Capture the cell that displays the provided text and extract its (x, y) central coordinate. 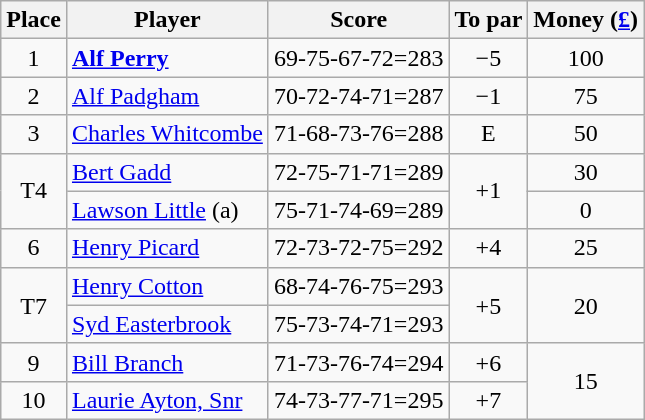
Syd Easterbrook (167, 324)
68-74-76-75=293 (358, 286)
74-73-77-71=295 (358, 400)
30 (586, 172)
Laurie Ayton, Snr (167, 400)
1 (34, 58)
70-72-74-71=287 (358, 96)
T4 (34, 191)
Bert Gadd (167, 172)
25 (586, 248)
71-68-73-76=288 (358, 134)
Henry Picard (167, 248)
Player (167, 20)
Score (358, 20)
100 (586, 58)
T7 (34, 305)
Place (34, 20)
Bill Branch (167, 362)
Henry Cotton (167, 286)
0 (586, 210)
10 (34, 400)
75-71-74-69=289 (358, 210)
75 (586, 96)
Lawson Little (a) (167, 210)
50 (586, 134)
15 (586, 381)
To par (488, 20)
3 (34, 134)
+7 (488, 400)
72-75-71-71=289 (358, 172)
E (488, 134)
+6 (488, 362)
Alf Perry (167, 58)
20 (586, 305)
−5 (488, 58)
+4 (488, 248)
−1 (488, 96)
+1 (488, 191)
Money (£) (586, 20)
6 (34, 248)
75-73-74-71=293 (358, 324)
Charles Whitcombe (167, 134)
72-73-72-75=292 (358, 248)
71-73-76-74=294 (358, 362)
Alf Padgham (167, 96)
+5 (488, 305)
69-75-67-72=283 (358, 58)
9 (34, 362)
2 (34, 96)
